Search for the cell housing the specified text and yield its [X, Y] center coordinate. 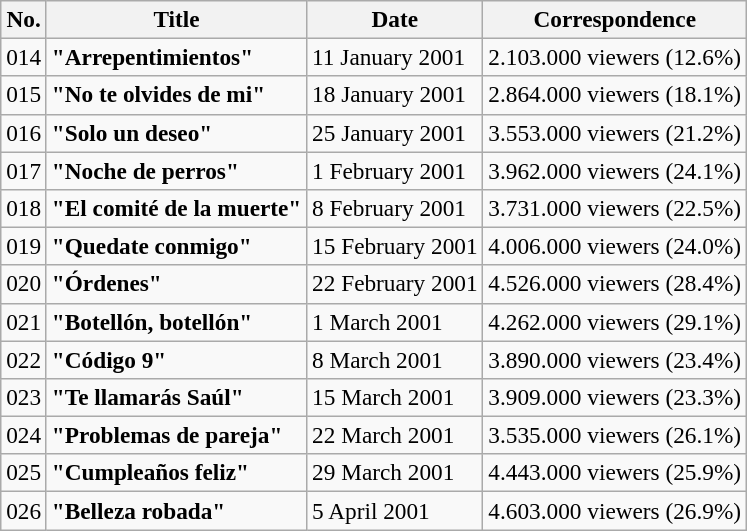
018 [24, 208]
4.443.000 viewers (25.9%) [615, 473]
"Noche de perros" [176, 170]
"Código 9" [176, 359]
"Cumpleaños feliz" [176, 473]
023 [24, 397]
1 March 2001 [395, 322]
022 [24, 359]
4.526.000 viewers (28.4%) [615, 284]
11 January 2001 [395, 57]
"Problemas de pareja" [176, 435]
"Belleza robada" [176, 510]
3.535.000 viewers (26.1%) [615, 435]
"Arrepentimientos" [176, 57]
"No te olvides de mi" [176, 95]
021 [24, 322]
3.731.000 viewers (22.5%) [615, 208]
3.890.000 viewers (23.4%) [615, 359]
3.553.000 viewers (21.2%) [615, 133]
"Quedate conmigo" [176, 246]
18 January 2001 [395, 95]
29 March 2001 [395, 473]
25 January 2001 [395, 133]
5 April 2001 [395, 510]
3.909.000 viewers (23.3%) [615, 397]
"Botellón, botellón" [176, 322]
025 [24, 473]
1 February 2001 [395, 170]
15 February 2001 [395, 246]
017 [24, 170]
Date [395, 19]
014 [24, 57]
016 [24, 133]
"Órdenes" [176, 284]
019 [24, 246]
024 [24, 435]
015 [24, 95]
3.962.000 viewers (24.1%) [615, 170]
2.864.000 viewers (18.1%) [615, 95]
4.603.000 viewers (26.9%) [615, 510]
22 March 2001 [395, 435]
020 [24, 284]
026 [24, 510]
"Solo un deseo" [176, 133]
22 February 2001 [395, 284]
No. [24, 19]
Title [176, 19]
"El comité de la muerte" [176, 208]
15 March 2001 [395, 397]
8 February 2001 [395, 208]
"Te llamarás Saúl" [176, 397]
8 March 2001 [395, 359]
Correspondence [615, 19]
4.006.000 viewers (24.0%) [615, 246]
2.103.000 viewers (12.6%) [615, 57]
4.262.000 viewers (29.1%) [615, 322]
